Return [X, Y] of the center of cell containing provided text 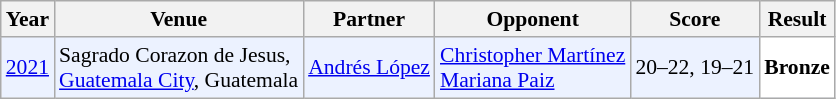
Venue [178, 19]
Result [797, 19]
Sagrado Corazon de Jesus,Guatemala City, Guatemala [178, 68]
Year [28, 19]
Andrés López [369, 68]
2021 [28, 68]
Christopher Martínez Mariana Paiz [532, 68]
Score [694, 19]
Partner [369, 19]
Bronze [797, 68]
20–22, 19–21 [694, 68]
Opponent [532, 19]
